Provide the [X, Y] coordinate of the cell's center where the given text is located.  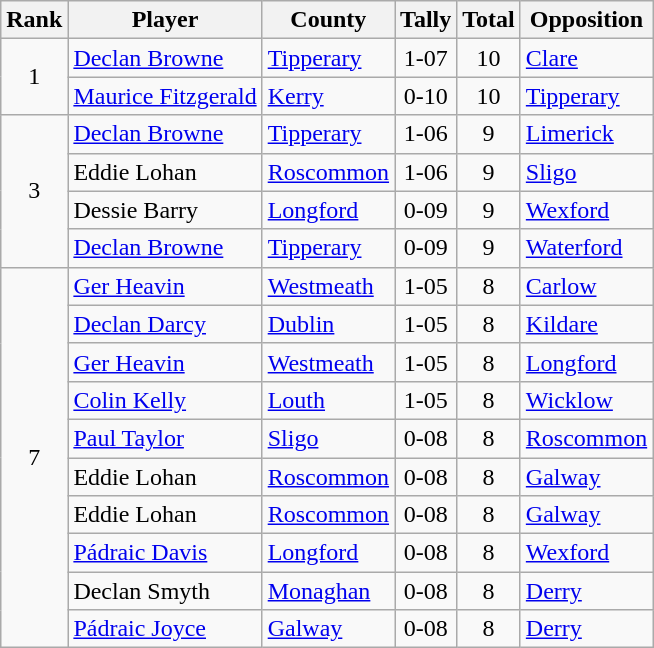
Opposition [586, 20]
Wicklow [586, 400]
Dublin [328, 324]
Pádraic Joyce [165, 629]
Colin Kelly [165, 400]
1 [34, 77]
Kildare [586, 324]
1-07 [426, 58]
Rank [34, 20]
Limerick [586, 134]
Monaghan [328, 591]
3 [34, 191]
County [328, 20]
Kerry [328, 96]
Waterford [586, 248]
Dessie Barry [165, 210]
Declan Darcy [165, 324]
0-10 [426, 96]
Louth [328, 400]
Pádraic Davis [165, 553]
Paul Taylor [165, 438]
Clare [586, 58]
7 [34, 458]
Maurice Fitzgerald [165, 96]
Declan Smyth [165, 591]
Total [489, 20]
Player [165, 20]
Carlow [586, 286]
Tally [426, 20]
